Detect which cell encompasses the target text, then output its (x, y) center coordinate. 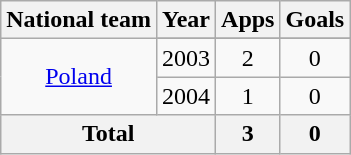
2004 (186, 96)
Total (108, 134)
Year (186, 20)
Apps (248, 20)
1 (248, 96)
Goals (315, 20)
Poland (79, 77)
National team (79, 20)
2003 (186, 58)
3 (248, 134)
2 (248, 58)
